Determine the (X, Y) coordinate at the center of the cell enclosing the given text.  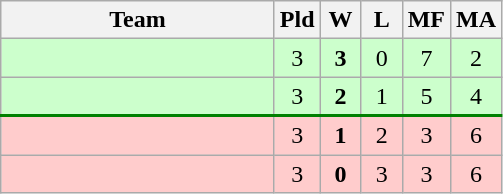
Pld (297, 20)
5 (426, 96)
L (382, 20)
4 (476, 96)
W (340, 20)
7 (426, 58)
MF (426, 20)
MA (476, 20)
Team (138, 20)
